Extract the [x, y] coordinate from the center of the cell holding the provided text.  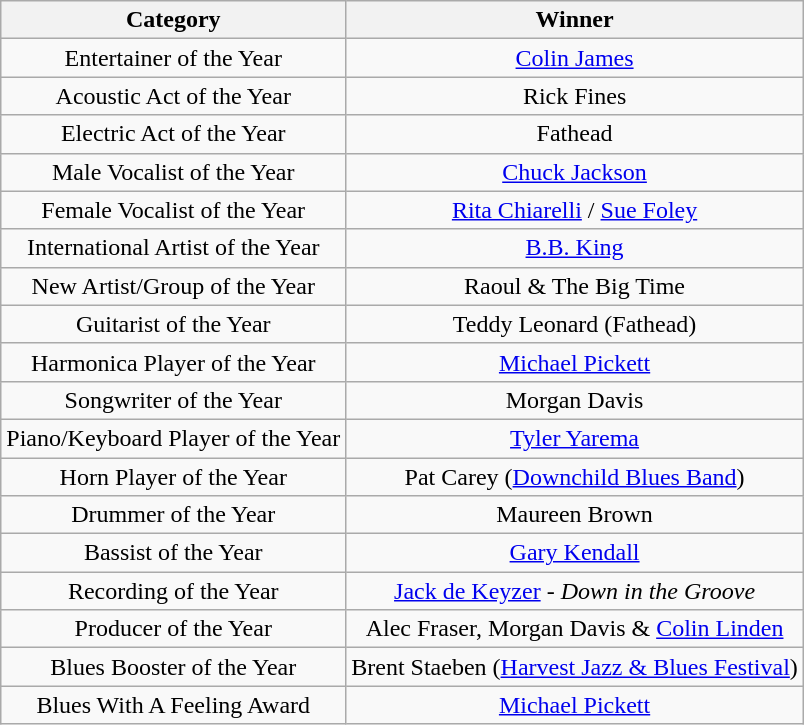
Rita Chiarelli / Sue Foley [575, 210]
International Artist of the Year [174, 248]
Harmonica Player of the Year [174, 362]
Bassist of the Year [174, 553]
Male Vocalist of the Year [174, 172]
Brent Staeben (Harvest Jazz & Blues Festival) [575, 667]
Category [174, 20]
Guitarist of the Year [174, 324]
Blues Booster of the Year [174, 667]
Morgan Davis [575, 400]
Producer of the Year [174, 629]
Alec Fraser, Morgan Davis & Colin Linden [575, 629]
Electric Act of the Year [174, 134]
Entertainer of the Year [174, 58]
Female Vocalist of the Year [174, 210]
Teddy Leonard (Fathead) [575, 324]
Colin James [575, 58]
Fathead [575, 134]
Winner [575, 20]
B.B. King [575, 248]
Tyler Yarema [575, 438]
Recording of the Year [174, 591]
Chuck Jackson [575, 172]
Gary Kendall [575, 553]
New Artist/Group of the Year [174, 286]
Jack de Keyzer - Down in the Groove [575, 591]
Piano/Keyboard Player of the Year [174, 438]
Rick Fines [575, 96]
Maureen Brown [575, 515]
Horn Player of the Year [174, 477]
Songwriter of the Year [174, 400]
Raoul & The Big Time [575, 286]
Blues With A Feeling Award [174, 705]
Pat Carey (Downchild Blues Band) [575, 477]
Drummer of the Year [174, 515]
Acoustic Act of the Year [174, 96]
